For the text-containing cell, return its midpoint in [x, y] coordinate format. 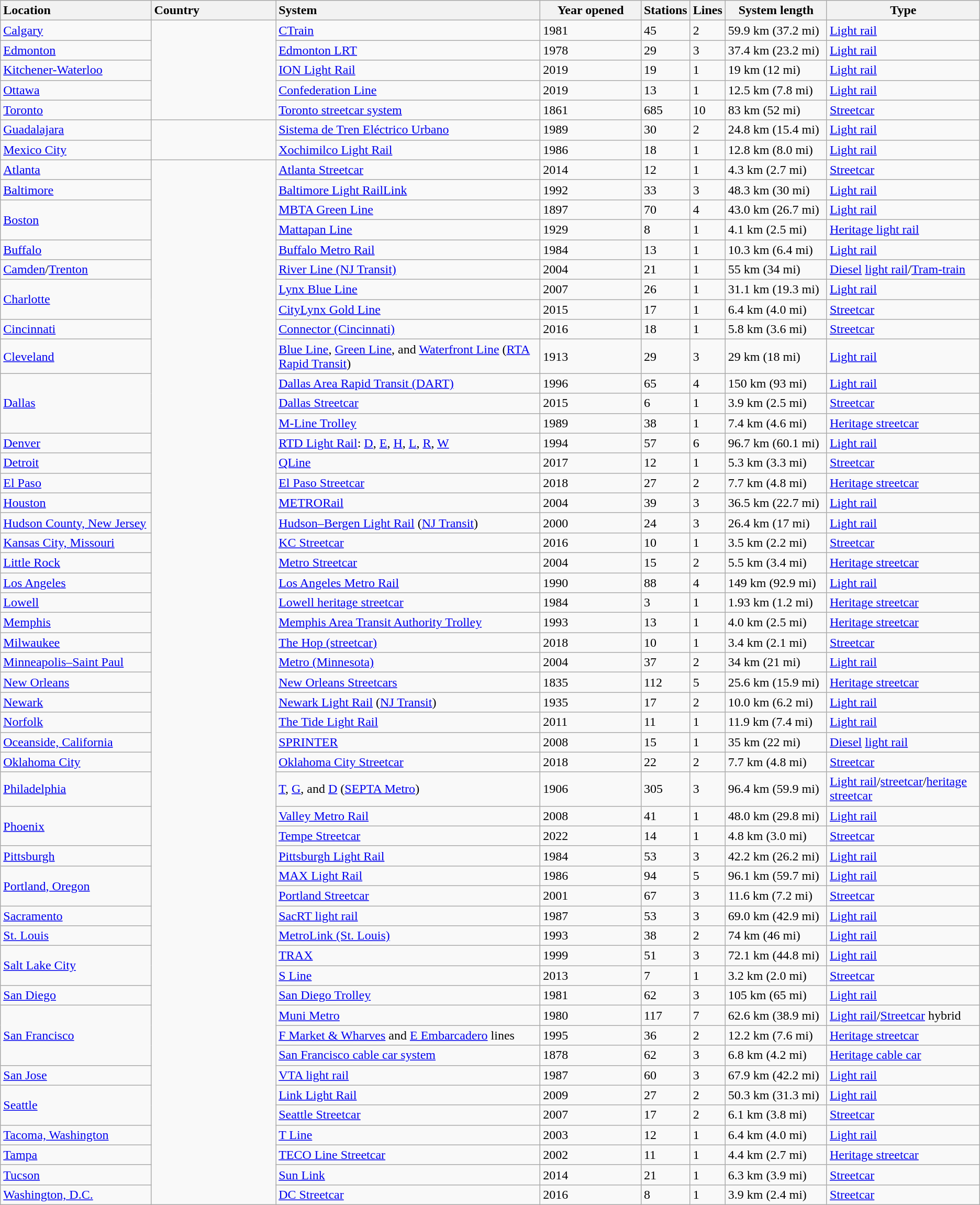
Portland, Oregon [76, 886]
1.93 km (1.2 mi) [776, 603]
12.2 km (7.6 mi) [776, 1035]
QLine [408, 463]
55 km (34 mi) [776, 270]
50.3 km (31.3 mi) [776, 1095]
El Paso Streetcar [408, 483]
Washington, D.C. [76, 1195]
Atlanta Streetcar [408, 170]
Baltimore Light RailLink [408, 190]
Buffalo [76, 250]
1999 [591, 956]
2011 [591, 722]
3.9 km (2.5 mi) [776, 403]
Philadelphia [76, 789]
Hudson County, New Jersey [76, 523]
Seattle Streetcar [408, 1115]
10.3 km (6.4 mi) [776, 250]
74 km (46 mi) [776, 936]
Dallas [76, 403]
36 [665, 1035]
MBTA Green Line [408, 209]
1994 [591, 443]
5.8 km (3.6 mi) [776, 329]
Seattle [76, 1105]
Minneapolis–Saint Paul [76, 662]
33 [665, 190]
System length [776, 10]
34 km (21 mi) [776, 662]
149 km (92.9 mi) [776, 583]
San Diego [76, 996]
Confederation Line [408, 90]
Lowell [76, 603]
685 [665, 110]
Edmonton LRT [408, 50]
1935 [591, 702]
67.9 km (42.2 mi) [776, 1075]
5.3 km (3.3 mi) [776, 463]
Salt Lake City [76, 966]
22 [665, 762]
Baltimore [76, 190]
Light rail/Streetcar hybrid [903, 1015]
Lowell heritage streetcar [408, 603]
MAX Light Rail [408, 876]
67 [665, 896]
48.0 km (29.8 mi) [776, 816]
San Jose [76, 1075]
Dallas Streetcar [408, 403]
San Diego Trolley [408, 996]
24 [665, 523]
Link Light Rail [408, 1095]
SPRINTER [408, 742]
MetroLink (St. Louis) [408, 936]
Diesel light rail/Tram-train [903, 270]
25.6 km (15.9 mi) [776, 682]
65 [665, 383]
VTA light rail [408, 1075]
ION Light Rail [408, 70]
Norfolk [76, 722]
Sacramento [76, 916]
Lynx Blue Line [408, 290]
3.4 km (2.1 mi) [776, 643]
1929 [591, 229]
14 [665, 836]
10.0 km (6.2 mi) [776, 702]
Location [76, 10]
94 [665, 876]
43.0 km (26.7 mi) [776, 209]
6.1 km (3.8 mi) [776, 1115]
150 km (93 mi) [776, 383]
59.9 km (37.2 mi) [776, 30]
Light rail/streetcar/heritage streetcar [903, 789]
4.3 km (2.7 mi) [776, 170]
Mattapan Line [408, 229]
4.0 km (2.5 mi) [776, 623]
Atlanta [76, 170]
305 [665, 789]
2002 [591, 1155]
Tucson [76, 1175]
36.5 km (22.7 mi) [776, 503]
Ottawa [76, 90]
Lines [708, 10]
117 [665, 1015]
1995 [591, 1035]
2001 [591, 896]
S Line [408, 976]
Toronto [76, 110]
Denver [76, 443]
1978 [591, 50]
Stations [665, 10]
2009 [591, 1095]
29 km (18 mi) [776, 356]
96.4 km (59.9 mi) [776, 789]
Tampa [76, 1155]
New Orleans Streetcars [408, 682]
Heritage light rail [903, 229]
Houston [76, 503]
Boston [76, 219]
Kitchener-Waterloo [76, 70]
T Line [408, 1135]
Sistema de Tren Eléctrico Urbano [408, 130]
5.5 km (3.4 mi) [776, 562]
Country [214, 10]
2000 [591, 523]
57 [665, 443]
1835 [591, 682]
Newark [76, 702]
24.8 km (15.4 mi) [776, 130]
The Hop (streetcar) [408, 643]
4.1 km (2.5 mi) [776, 229]
New Orleans [76, 682]
39 [665, 503]
Metro Streetcar [408, 562]
Little Rock [76, 562]
35 km (22 mi) [776, 742]
Tacoma, Washington [76, 1135]
SacRT light rail [408, 916]
Cincinnati [76, 329]
1980 [591, 1015]
El Paso [76, 483]
Los Angeles Metro Rail [408, 583]
Diesel light rail [903, 742]
F Market & Wharves and E Embarcadero lines [408, 1035]
7.4 km (4.6 mi) [776, 423]
45 [665, 30]
Valley Metro Rail [408, 816]
4.4 km (2.7 mi) [776, 1155]
CTrain [408, 30]
St. Louis [76, 936]
KC Streetcar [408, 543]
83 km (52 mi) [776, 110]
19 [665, 70]
62.6 km (38.9 mi) [776, 1015]
Kansas City, Missouri [76, 543]
Phoenix [76, 826]
San Francisco [76, 1035]
Oklahoma City [76, 762]
Blue Line, Green Line, and Waterfront Line (RTA Rapid Transit) [408, 356]
37 [665, 662]
Camden/Trenton [76, 270]
1878 [591, 1055]
Connector (Cincinnati) [408, 329]
6.3 km (3.9 mi) [776, 1175]
88 [665, 583]
48.3 km (30 mi) [776, 190]
Newark Light Rail (NJ Transit) [408, 702]
Pittsburgh [76, 856]
Type [903, 10]
105 km (65 mi) [776, 996]
T, G, and D (SEPTA Metro) [408, 789]
2003 [591, 1135]
Oklahoma City Streetcar [408, 762]
Cleveland [76, 356]
11.9 km (7.4 mi) [776, 722]
METRORail [408, 503]
1990 [591, 583]
1861 [591, 110]
37.4 km (23.2 mi) [776, 50]
1996 [591, 383]
72.1 km (44.8 mi) [776, 956]
69.0 km (42.9 mi) [776, 916]
26.4 km (17 mi) [776, 523]
Heritage cable car [903, 1055]
TRAX [408, 956]
4.8 km (3.0 mi) [776, 836]
41 [665, 816]
3.5 km (2.2 mi) [776, 543]
Tempe Streetcar [408, 836]
Edmonton [76, 50]
Milwaukee [76, 643]
112 [665, 682]
2017 [591, 463]
30 [665, 130]
1992 [591, 190]
6.8 km (4.2 mi) [776, 1055]
3.9 km (2.4 mi) [776, 1195]
26 [665, 290]
CityLynx Gold Line [408, 309]
12.5 km (7.8 mi) [776, 90]
Metro (Minnesota) [408, 662]
TECO Line Streetcar [408, 1155]
1897 [591, 209]
Dallas Area Rapid Transit (DART) [408, 383]
Toronto streetcar system [408, 110]
Sun Link [408, 1175]
96.1 km (59.7 mi) [776, 876]
1913 [591, 356]
2022 [591, 836]
Guadalajara [76, 130]
Pittsburgh Light Rail [408, 856]
70 [665, 209]
River Line (NJ Transit) [408, 270]
The Tide Light Rail [408, 722]
System [408, 10]
2013 [591, 976]
M-Line Trolley [408, 423]
Memphis [76, 623]
Year opened [591, 10]
Xochimilco Light Rail [408, 150]
Hudson–Bergen Light Rail (NJ Transit) [408, 523]
60 [665, 1075]
Los Angeles [76, 583]
Charlotte [76, 300]
1906 [591, 789]
31.1 km (19.3 mi) [776, 290]
Calgary [76, 30]
12.8 km (8.0 mi) [776, 150]
RTD Light Rail: D, E, H, L, R, W [408, 443]
19 km (12 mi) [776, 70]
11.6 km (7.2 mi) [776, 896]
DC Streetcar [408, 1195]
Memphis Area Transit Authority Trolley [408, 623]
San Francisco cable car system [408, 1055]
Oceanside, California [76, 742]
96.7 km (60.1 mi) [776, 443]
Mexico City [76, 150]
Portland Streetcar [408, 896]
51 [665, 956]
42.2 km (26.2 mi) [776, 856]
3.2 km (2.0 mi) [776, 976]
Buffalo Metro Rail [408, 250]
Muni Metro [408, 1015]
Detroit [76, 463]
